Return [x, y] of the center of cell containing provided text 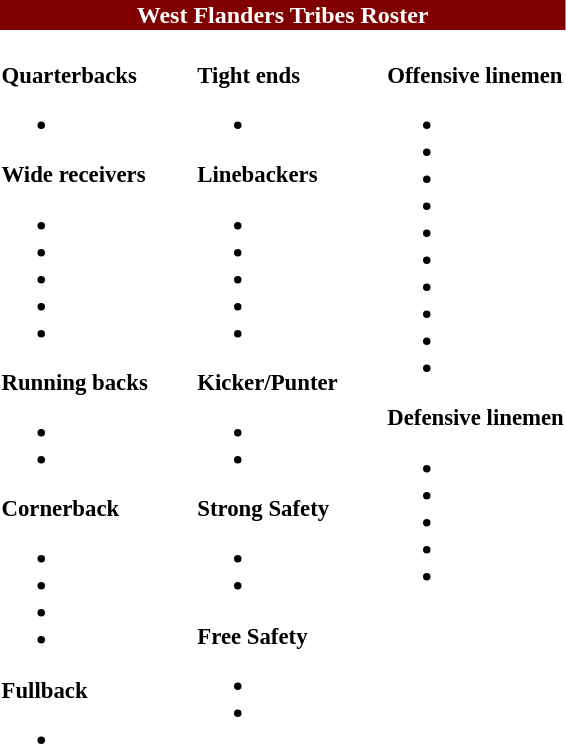
West Flanders Tribes Roster [282, 15]
